Identify which cell holds the provided text, then report its (x, y) central coordinate. 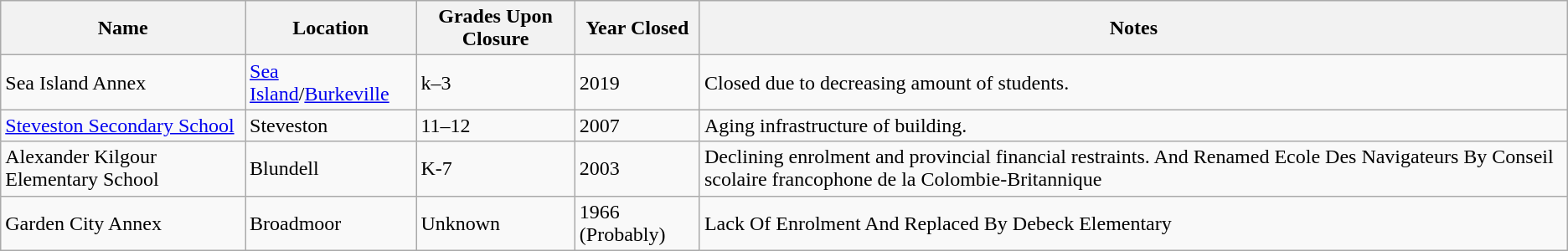
k–3 (496, 82)
2019 (637, 82)
Unknown (496, 223)
Declining enrolment and provincial financial restraints. And Renamed Ecole Des Navigateurs By Conseil scolaire francophone de la Colombie-Britannique (1133, 169)
Broadmoor (330, 223)
Sea Island Annex (123, 82)
Blundell (330, 169)
Name (123, 28)
Aging infrastructure of building. (1133, 125)
Grades Upon Closure (496, 28)
K-7 (496, 169)
Sea Island/Burkeville (330, 82)
Notes (1133, 28)
Garden City Annex (123, 223)
Closed due to decreasing amount of students. (1133, 82)
11–12 (496, 125)
Location (330, 28)
Steveston (330, 125)
2003 (637, 169)
Year Closed (637, 28)
2007 (637, 125)
Lack Of Enrolment And Replaced By Debeck Elementary (1133, 223)
Steveston Secondary School (123, 125)
Alexander Kilgour Elementary School (123, 169)
1966 (Probably) (637, 223)
